Detect which cell encompasses the target text, then output its [X, Y] center coordinate. 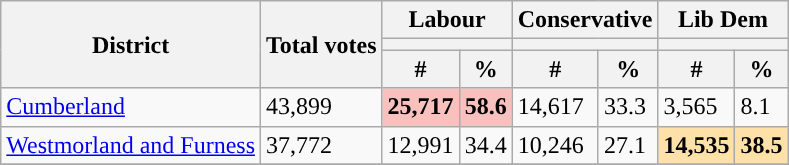
58.6 [486, 107]
14,535 [696, 145]
Westmorland and Furness [131, 145]
37,772 [322, 145]
12,991 [420, 145]
10,246 [555, 145]
Lib Dem [723, 20]
Labour [447, 20]
43,899 [322, 107]
3,565 [696, 107]
34.4 [486, 145]
27.1 [628, 145]
8.1 [762, 107]
Total votes [322, 44]
District [131, 44]
25,717 [420, 107]
14,617 [555, 107]
Cumberland [131, 107]
Conservative [585, 20]
33.3 [628, 107]
38.5 [762, 145]
